From the cell containing the given text, extract its center point as [x, y] coordinate. 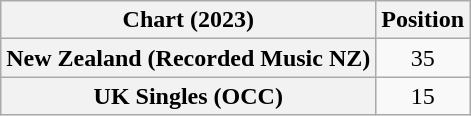
New Zealand (Recorded Music NZ) [188, 58]
15 [423, 96]
Position [423, 20]
Chart (2023) [188, 20]
UK Singles (OCC) [188, 96]
35 [423, 58]
